Return the [X, Y] coordinate for the center point of the cell that contains the specified text.  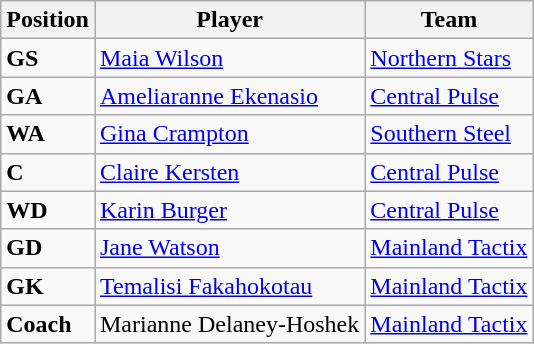
Jane Watson [229, 248]
C [48, 172]
Player [229, 20]
Northern Stars [449, 58]
WA [48, 134]
Karin Burger [229, 210]
WD [48, 210]
GA [48, 96]
Southern Steel [449, 134]
Team [449, 20]
GS [48, 58]
Temalisi Fakahokotau [229, 286]
Marianne Delaney-Hoshek [229, 324]
Position [48, 20]
Claire Kersten [229, 172]
Gina Crampton [229, 134]
GD [48, 248]
Ameliaranne Ekenasio [229, 96]
Coach [48, 324]
GK [48, 286]
Maia Wilson [229, 58]
